Search for the cell housing the specified text and yield its [X, Y] center coordinate. 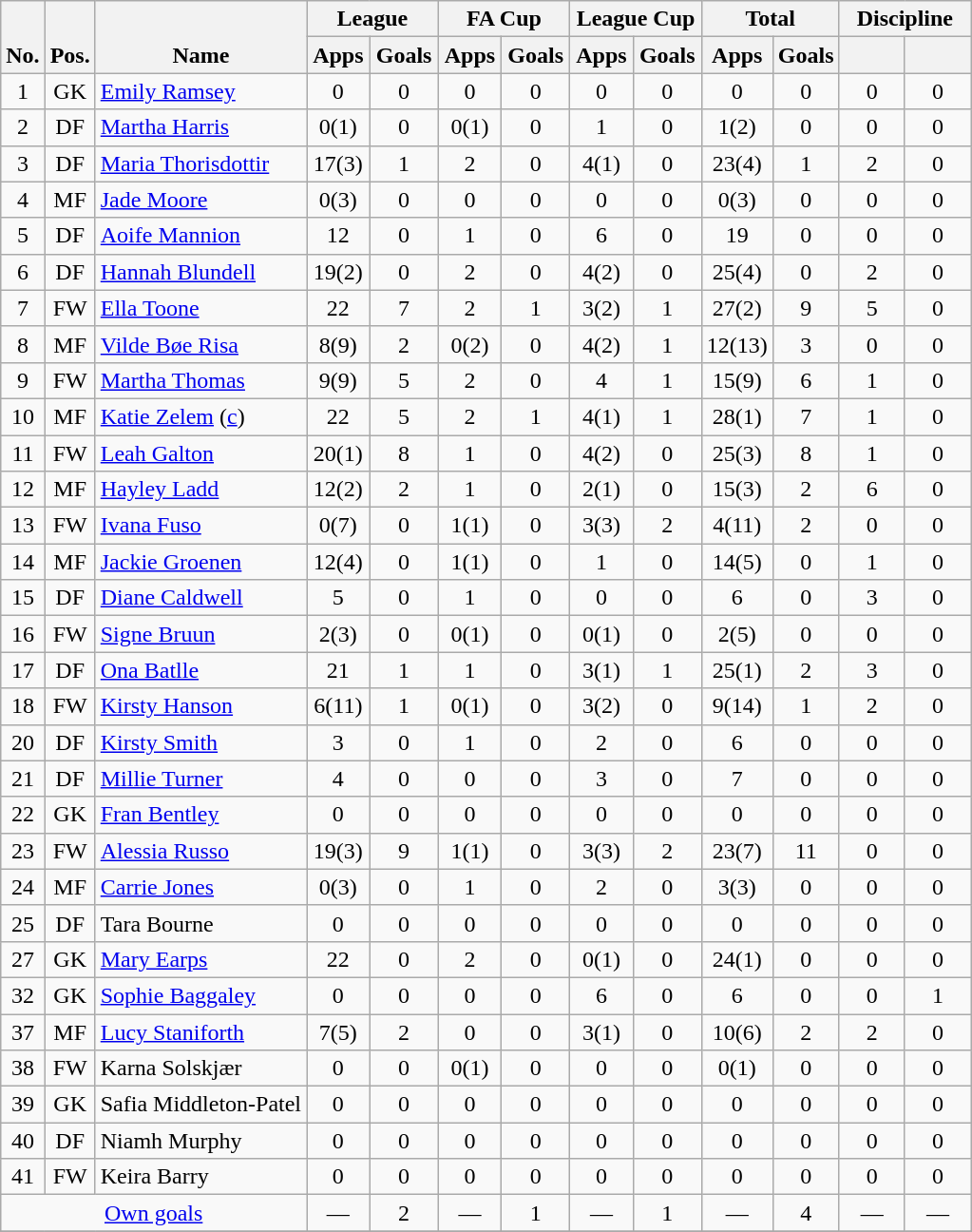
Sophie Baggaley [200, 995]
12(2) [338, 490]
37 [23, 1031]
Own goals [154, 1213]
Katie Zelem (c) [200, 416]
25(1) [737, 670]
Niamh Murphy [200, 1141]
Leah Galton [200, 453]
Total [770, 19]
1(2) [737, 127]
6(11) [338, 706]
14 [23, 562]
Martha Harris [200, 127]
27 [23, 959]
19(2) [338, 272]
12(4) [338, 562]
8(9) [338, 344]
9(9) [338, 380]
Maria Thorisdottir [200, 164]
15(9) [737, 380]
25(4) [737, 272]
28(1) [737, 416]
41 [23, 1177]
23(4) [737, 164]
10 [23, 416]
Safia Middleton-Patel [200, 1105]
Diane Caldwell [200, 598]
Aoife Mannion [200, 236]
2(3) [338, 634]
17(3) [338, 164]
9(14) [737, 706]
23(7) [737, 851]
Carrie Jones [200, 887]
No. [23, 37]
38 [23, 1068]
Ivana Fuso [200, 526]
10(6) [737, 1031]
25(3) [737, 453]
27(2) [737, 308]
0(2) [469, 344]
19(3) [338, 851]
Alessia Russo [200, 851]
League Cup [637, 19]
Name [200, 37]
Ella Toone [200, 308]
15 [23, 598]
40 [23, 1141]
Vilde Bøe Risa [200, 344]
Signe Bruun [200, 634]
32 [23, 995]
25 [23, 923]
19 [737, 236]
20 [23, 742]
Ona Batlle [200, 670]
Kirsty Hanson [200, 706]
Jade Moore [200, 200]
League [372, 19]
18 [23, 706]
39 [23, 1105]
12(13) [737, 344]
Lucy Staniforth [200, 1031]
Kirsty Smith [200, 742]
Fran Bentley [200, 815]
24 [23, 887]
23 [23, 851]
4(11) [737, 526]
24(1) [737, 959]
15(3) [737, 490]
Pos. [70, 37]
2(1) [602, 490]
FA Cup [504, 19]
Discipline [905, 19]
Millie Turner [200, 779]
Mary Earps [200, 959]
Martha Thomas [200, 380]
16 [23, 634]
0(7) [338, 526]
14(5) [737, 562]
Keira Barry [200, 1177]
20(1) [338, 453]
Karna Solskjær [200, 1068]
Emily Ramsey [200, 91]
Tara Bourne [200, 923]
Hannah Blundell [200, 272]
Hayley Ladd [200, 490]
13 [23, 526]
Jackie Groenen [200, 562]
17 [23, 670]
2(5) [737, 634]
7(5) [338, 1031]
